Detect which cell encompasses the target text, then output its [x, y] center coordinate. 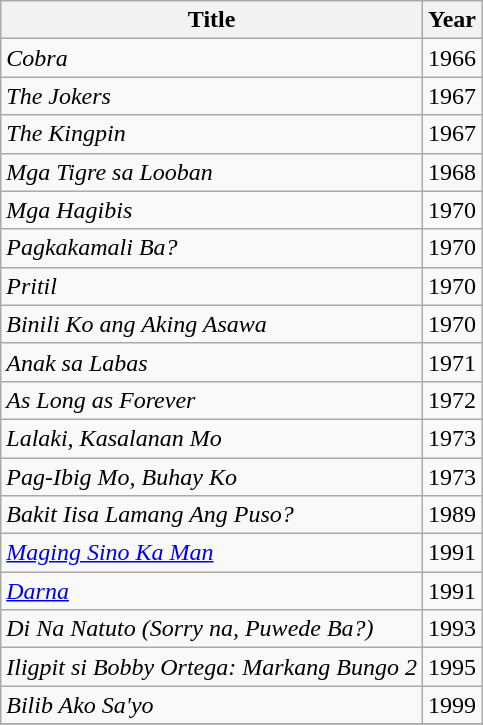
1966 [452, 58]
Di Na Natuto (Sorry na, Puwede Ba?) [212, 629]
As Long as Forever [212, 400]
1968 [452, 172]
1971 [452, 362]
Mga Hagibis [212, 210]
The Jokers [212, 96]
Pritil [212, 286]
1989 [452, 515]
1995 [452, 667]
Pagkakamali Ba? [212, 248]
Mga Tigre sa Looban [212, 172]
Darna [212, 591]
The Kingpin [212, 134]
Anak sa Labas [212, 362]
Year [452, 20]
Pag-Ibig Mo, Buhay Ko [212, 477]
Iligpit si Bobby Ortega: Markang Bungo 2 [212, 667]
1993 [452, 629]
Lalaki, Kasalanan Mo [212, 438]
Maging Sino Ka Man [212, 553]
Cobra [212, 58]
Bilib Ako Sa'yo [212, 705]
Binili Ko ang Aking Asawa [212, 324]
Title [212, 20]
1972 [452, 400]
Bakit Iisa Lamang Ang Puso? [212, 515]
1999 [452, 705]
